Scan for the cell matching the given text and deliver its [X, Y] coordinate at center. 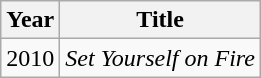
Title [160, 20]
2010 [30, 58]
Year [30, 20]
Set Yourself on Fire [160, 58]
